Output the [x, y] coordinate of the center of the cell containing the given text.  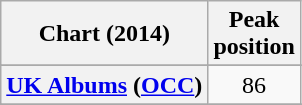
UK Albums (OCC) [104, 85]
Peakposition [254, 34]
Chart (2014) [104, 34]
86 [254, 85]
